From the cell containing the given text, extract its center point as (x, y) coordinate. 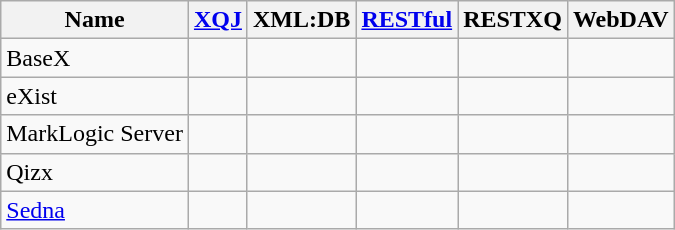
WebDAV (620, 20)
Qizx (95, 172)
RESTful (407, 20)
Name (95, 20)
RESTXQ (513, 20)
eXist (95, 96)
MarkLogic Server (95, 134)
XML:DB (301, 20)
Sedna (95, 210)
XQJ (218, 20)
BaseX (95, 58)
